Determine the (X, Y) coordinate at the center of the cell enclosing the given text.  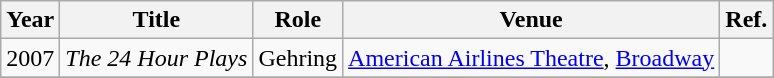
The 24 Hour Plays (156, 58)
Title (156, 20)
Venue (532, 20)
Year (30, 20)
Gehring (298, 58)
2007 (30, 58)
American Airlines Theatre, Broadway (532, 58)
Role (298, 20)
Ref. (746, 20)
